Locate the cell with the specified text and output its (x, y) center coordinate. 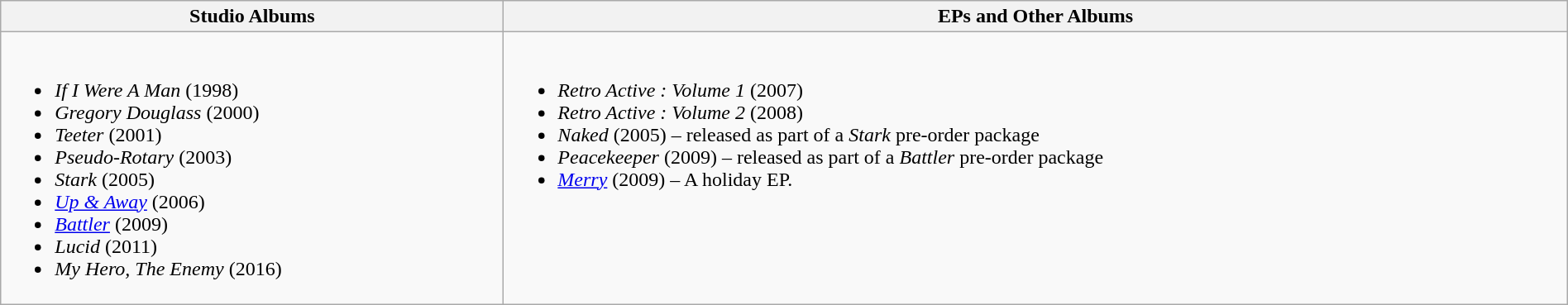
Studio Albums (252, 17)
EPs and Other Albums (1035, 17)
